Search for the cell housing the specified text and yield its [X, Y] center coordinate. 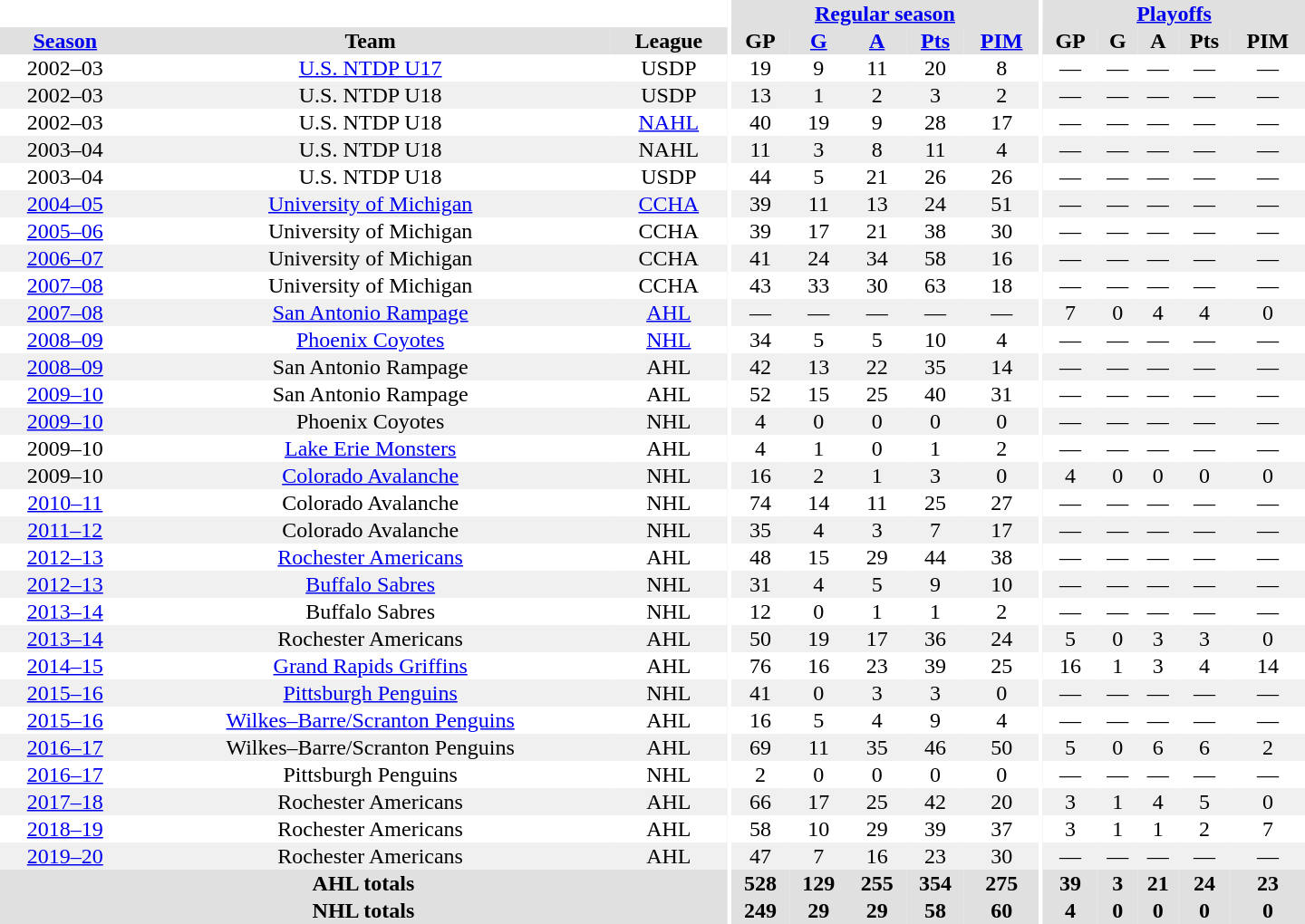
47 [760, 856]
2006–07 [65, 258]
528 [760, 883]
36 [935, 639]
74 [760, 503]
2018–19 [65, 829]
2004–05 [65, 204]
Playoffs [1174, 14]
NHL totals [363, 910]
27 [1001, 503]
63 [935, 285]
Lake Erie Monsters [371, 448]
2010–11 [65, 503]
43 [760, 285]
66 [760, 802]
18 [1001, 285]
Regular season [884, 14]
12 [760, 611]
255 [877, 883]
69 [760, 747]
28 [935, 122]
60 [1001, 910]
51 [1001, 204]
2005–06 [65, 231]
Grand Rapids Griffins [371, 666]
76 [760, 666]
U.S. NTDP U17 [371, 68]
Team [371, 41]
37 [1001, 829]
2011–12 [65, 530]
129 [818, 883]
Season [65, 41]
249 [760, 910]
League [669, 41]
275 [1001, 883]
2014–15 [65, 666]
48 [760, 557]
2017–18 [65, 802]
33 [818, 285]
52 [760, 394]
46 [935, 747]
2019–20 [65, 856]
354 [935, 883]
AHL totals [363, 883]
22 [877, 367]
